For the text-containing cell, return its midpoint in (x, y) coordinate format. 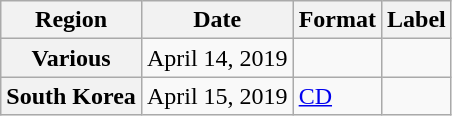
Label (416, 20)
April 15, 2019 (217, 96)
Format (337, 20)
April 14, 2019 (217, 58)
CD (337, 96)
Various (72, 58)
South Korea (72, 96)
Region (72, 20)
Date (217, 20)
